Return [X, Y] of the center of cell containing provided text 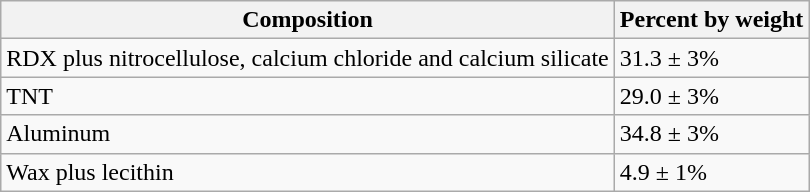
4.9 ± 1% [712, 172]
34.8 ± 3% [712, 134]
Percent by weight [712, 20]
Aluminum [308, 134]
TNT [308, 96]
31.3 ± 3% [712, 58]
Wax plus lecithin [308, 172]
RDX plus nitrocellulose, calcium chloride and calcium silicate [308, 58]
29.0 ± 3% [712, 96]
Composition [308, 20]
